Return the [x, y] coordinate for the center point of the cell that contains the specified text.  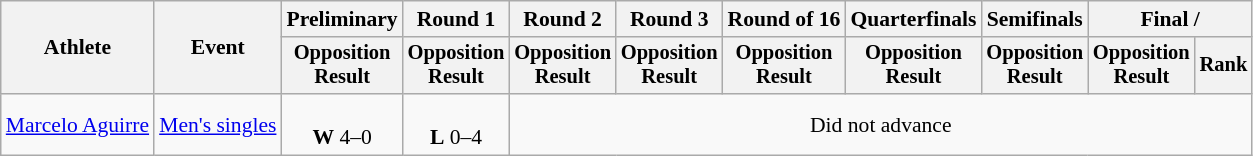
Round of 16 [784, 19]
L 0–4 [456, 124]
Athlete [78, 48]
Men's singles [218, 124]
Final / [1170, 19]
Did not advance [880, 124]
Semifinals [1034, 19]
Rank [1224, 66]
Round 3 [670, 19]
Round 2 [562, 19]
W 4–0 [342, 124]
Round 1 [456, 19]
Event [218, 48]
Marcelo Aguirre [78, 124]
Preliminary [342, 19]
Quarterfinals [913, 19]
